Locate the cell with the specified text and output its (x, y) center coordinate. 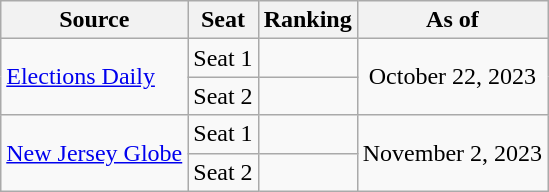
November 2, 2023 (452, 153)
Elections Daily (94, 77)
Seat (223, 20)
As of (452, 20)
October 22, 2023 (452, 77)
Source (94, 20)
Ranking (308, 20)
New Jersey Globe (94, 153)
